Find where the given text appears and provide that cell's center as [X, Y] coordinate. 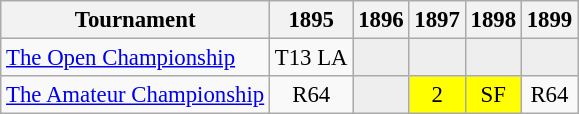
1897 [437, 20]
1899 [549, 20]
1898 [493, 20]
1896 [381, 20]
The Amateur Championship [136, 95]
Tournament [136, 20]
T13 LA [312, 58]
1895 [312, 20]
The Open Championship [136, 58]
2 [437, 95]
SF [493, 95]
